Locate the cell with the specified text and output its [X, Y] center coordinate. 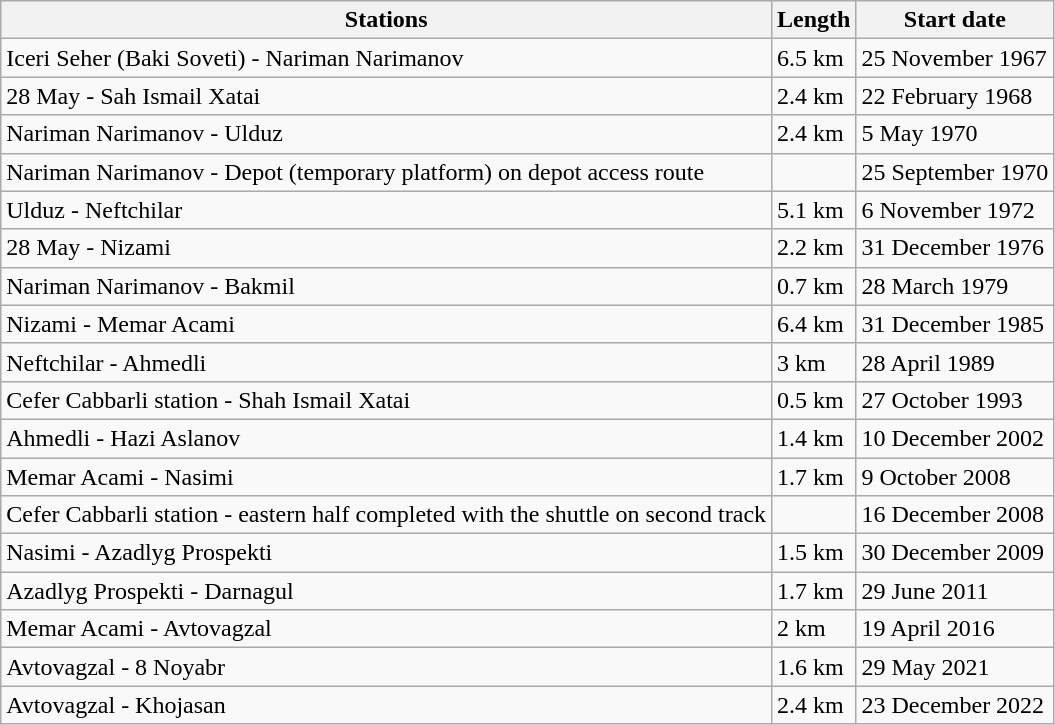
5.1 km [814, 210]
Nariman Narimanov - Ulduz [386, 134]
Iceri Seher (Baki Soveti) - Nariman Narimanov [386, 58]
Stations [386, 20]
Start date [955, 20]
2.2 km [814, 248]
30 December 2009 [955, 553]
27 October 1993 [955, 400]
Length [814, 20]
Avtovagzal - Khojasan [386, 705]
6.4 km [814, 324]
9 October 2008 [955, 477]
1.5 km [814, 553]
31 December 1985 [955, 324]
0.7 km [814, 286]
16 December 2008 [955, 515]
23 December 2022 [955, 705]
6 November 1972 [955, 210]
Cefer Cabbarli station - eastern half completed with the shuttle on second track [386, 515]
Neftchilar - Ahmedli [386, 362]
1.4 km [814, 438]
Memar Acami - Avtovagzal [386, 629]
Nizami - Memar Acami [386, 324]
5 May 1970 [955, 134]
1.6 km [814, 667]
28 May - Sah Ismail Xatai [386, 96]
28 May - Nizami [386, 248]
Ahmedli - Hazi Aslanov [386, 438]
28 March 1979 [955, 286]
Nasimi - Azadlyg Prospekti [386, 553]
Avtovagzal - 8 Noyabr [386, 667]
22 February 1968 [955, 96]
2 km [814, 629]
28 April 1989 [955, 362]
25 November 1967 [955, 58]
6.5 km [814, 58]
31 December 1976 [955, 248]
Nariman Narimanov - Bakmil [386, 286]
10 December 2002 [955, 438]
0.5 km [814, 400]
Nariman Narimanov - Depot (temporary platform) on depot access route [386, 172]
29 June 2011 [955, 591]
25 September 1970 [955, 172]
Memar Acami - Nasimi [386, 477]
Ulduz - Neftchilar [386, 210]
Azadlyg Prospekti - Darnagul [386, 591]
Cefer Cabbarli station - Shah Ismail Xatai [386, 400]
19 April 2016 [955, 629]
29 May 2021 [955, 667]
3 km [814, 362]
